Detect which cell encompasses the target text, then output its (x, y) center coordinate. 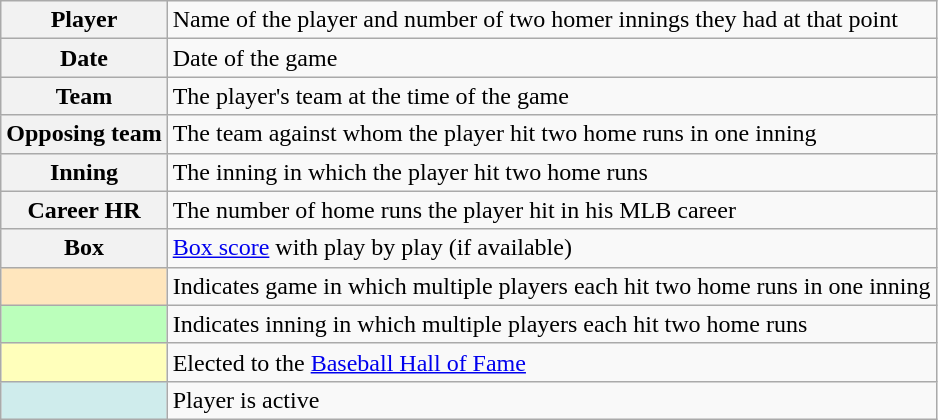
Indicates inning in which multiple players each hit two home runs (552, 324)
The team against whom the player hit two home runs in one inning (552, 134)
Box score with play by play (if available) (552, 248)
Player (84, 20)
Name of the player and number of two homer innings they had at that point (552, 20)
Inning (84, 172)
Date of the game (552, 58)
Opposing team (84, 134)
The number of home runs the player hit in his MLB career (552, 210)
The inning in which the player hit two home runs (552, 172)
Career HR (84, 210)
Player is active (552, 400)
Indicates game in which multiple players each hit two home runs in one inning (552, 286)
Box (84, 248)
The player's team at the time of the game (552, 96)
Elected to the Baseball Hall of Fame (552, 362)
Team (84, 96)
Date (84, 58)
